Provide the (x, y) coordinate of the cell's center where the given text is located.  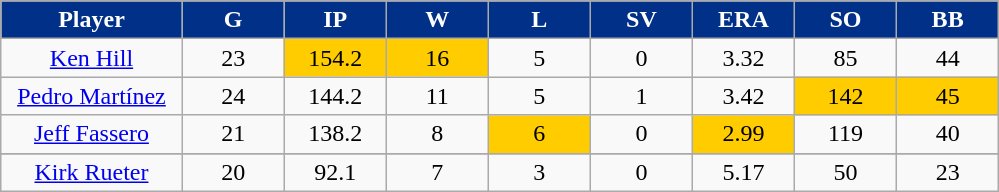
119 (845, 134)
24 (233, 96)
40 (948, 134)
Kirk Rueter (92, 172)
44 (948, 58)
50 (845, 172)
154.2 (335, 58)
Ken Hill (92, 58)
2.99 (743, 134)
8 (437, 134)
138.2 (335, 134)
20 (233, 172)
21 (233, 134)
92.1 (335, 172)
85 (845, 58)
3 (539, 172)
BB (948, 20)
1 (641, 96)
3.32 (743, 58)
144.2 (335, 96)
3.42 (743, 96)
7 (437, 172)
11 (437, 96)
Pedro Martínez (92, 96)
SV (641, 20)
6 (539, 134)
W (437, 20)
G (233, 20)
16 (437, 58)
SO (845, 20)
ERA (743, 20)
IP (335, 20)
Jeff Fassero (92, 134)
L (539, 20)
5.17 (743, 172)
45 (948, 96)
142 (845, 96)
Player (92, 20)
